Identify which cell holds the provided text, then report its [x, y] central coordinate. 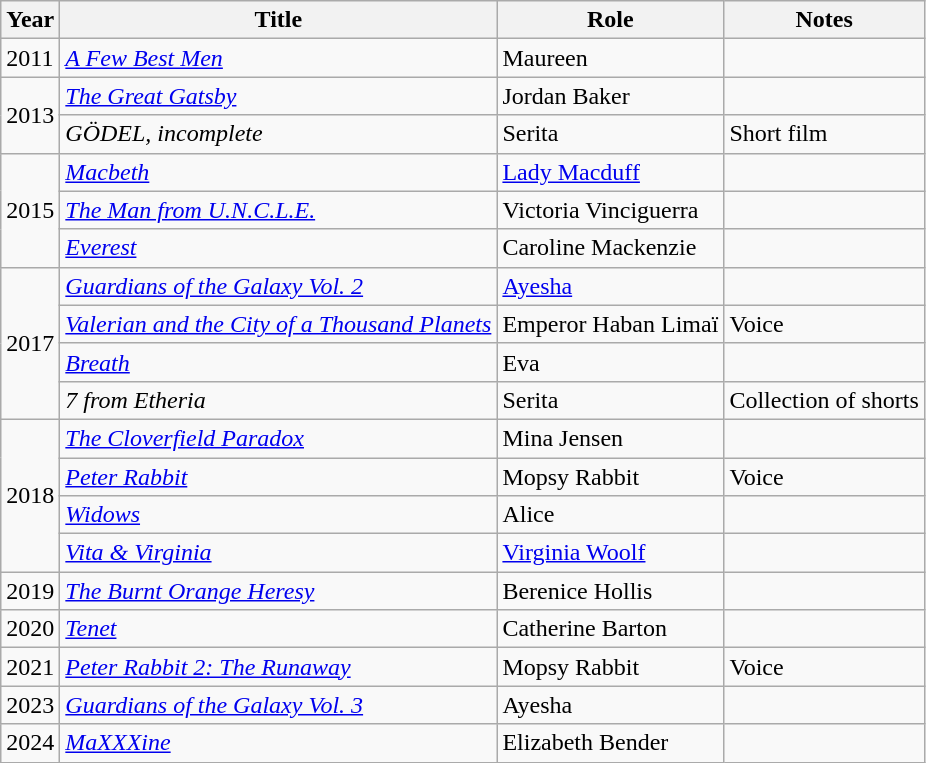
Berenice Hollis [610, 591]
7 from Etheria [278, 400]
Lady Macduff [610, 172]
A Few Best Men [278, 58]
The Man from U.N.C.L.E. [278, 210]
Year [30, 20]
Breath [278, 362]
2017 [30, 343]
Catherine Barton [610, 629]
2019 [30, 591]
Valerian and the City of a Thousand Planets [278, 324]
Jordan Baker [610, 96]
GÖDEL, incomplete [278, 134]
Short film [824, 134]
Collection of shorts [824, 400]
Widows [278, 515]
The Great Gatsby [278, 96]
Caroline Mackenzie [610, 248]
Maureen [610, 58]
Mina Jensen [610, 438]
2018 [30, 495]
2024 [30, 743]
The Cloverfield Paradox [278, 438]
Elizabeth Bender [610, 743]
Peter Rabbit 2: The Runaway [278, 667]
2011 [30, 58]
Peter Rabbit [278, 477]
Role [610, 20]
Tenet [278, 629]
The Burnt Orange Heresy [278, 591]
2023 [30, 705]
MaXXXine [278, 743]
Guardians of the Galaxy Vol. 3 [278, 705]
Everest [278, 248]
2020 [30, 629]
2013 [30, 115]
Victoria Vinciguerra [610, 210]
Alice [610, 515]
Emperor Haban Limaï [610, 324]
Eva [610, 362]
Macbeth [278, 172]
Virginia Woolf [610, 553]
Notes [824, 20]
Guardians of the Galaxy Vol. 2 [278, 286]
Vita & Virginia [278, 553]
2021 [30, 667]
2015 [30, 210]
Title [278, 20]
